Determine the [x, y] coordinate at the center of the cell enclosing the given text.  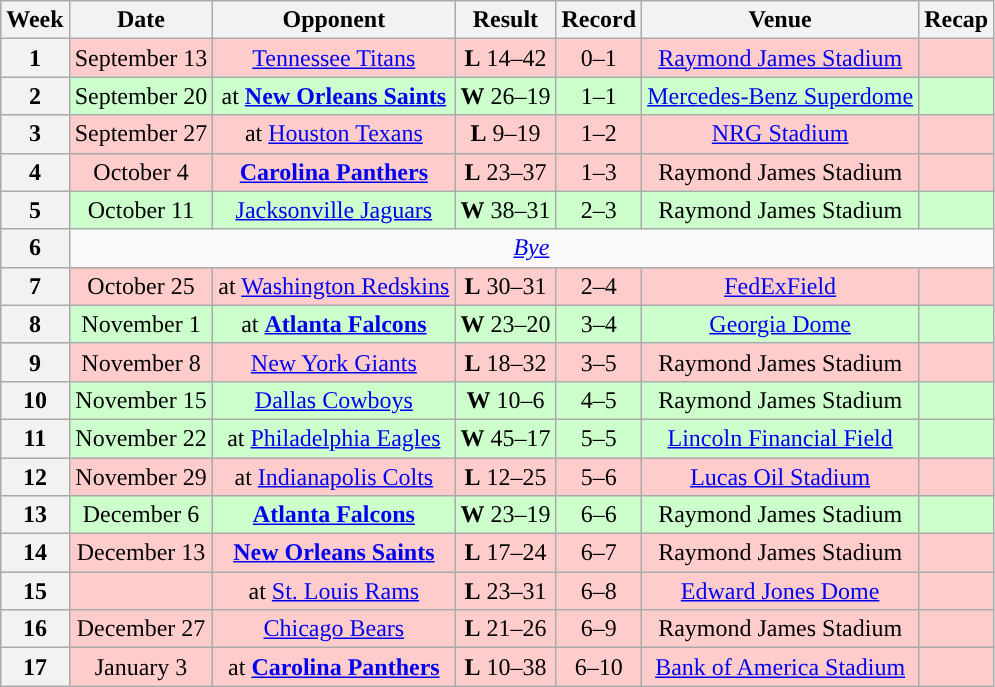
at Houston Texans [334, 134]
Bye [532, 248]
at St. Louis Rams [334, 591]
7 [35, 286]
Record [599, 20]
L 23–37 [506, 172]
L 18–32 [506, 362]
New York Giants [334, 362]
6–10 [599, 667]
at New Orleans Saints [334, 96]
November 1 [141, 324]
November 15 [141, 400]
at Carolina Panthers [334, 667]
Dallas Cowboys [334, 400]
4 [35, 172]
October 4 [141, 172]
6 [35, 248]
FedExField [780, 286]
September 20 [141, 96]
1–1 [599, 96]
5 [35, 210]
Atlanta Falcons [334, 515]
September 13 [141, 58]
2 [35, 96]
2–3 [599, 210]
13 [35, 515]
L 23–31 [506, 591]
December 27 [141, 629]
L 12–25 [506, 477]
November 29 [141, 477]
15 [35, 591]
Lincoln Financial Field [780, 438]
5–5 [599, 438]
at Washington Redskins [334, 286]
9 [35, 362]
11 [35, 438]
3 [35, 134]
W 23–20 [506, 324]
L 14–42 [506, 58]
1–3 [599, 172]
Venue [780, 20]
Edward Jones Dome [780, 591]
Date [141, 20]
L 10–38 [506, 667]
L 17–24 [506, 553]
12 [35, 477]
Jacksonville Jaguars [334, 210]
October 25 [141, 286]
14 [35, 553]
6–9 [599, 629]
New Orleans Saints [334, 553]
3–4 [599, 324]
October 11 [141, 210]
L 30–31 [506, 286]
W 45–17 [506, 438]
8 [35, 324]
at Indianapolis Colts [334, 477]
W 10–6 [506, 400]
Chicago Bears [334, 629]
at Philadelphia Eagles [334, 438]
Tennessee Titans [334, 58]
4–5 [599, 400]
16 [35, 629]
Week [35, 20]
3–5 [599, 362]
17 [35, 667]
September 27 [141, 134]
NRG Stadium [780, 134]
Georgia Dome [780, 324]
6–8 [599, 591]
Carolina Panthers [334, 172]
W 23–19 [506, 515]
Opponent [334, 20]
6–6 [599, 515]
1–2 [599, 134]
2–4 [599, 286]
November 8 [141, 362]
10 [35, 400]
1 [35, 58]
L 9–19 [506, 134]
L 21–26 [506, 629]
5–6 [599, 477]
6–7 [599, 553]
Recap [956, 20]
Result [506, 20]
November 22 [141, 438]
at Atlanta Falcons [334, 324]
0–1 [599, 58]
December 13 [141, 553]
W 38–31 [506, 210]
Lucas Oil Stadium [780, 477]
December 6 [141, 515]
Mercedes-Benz Superdome [780, 96]
Bank of America Stadium [780, 667]
W 26–19 [506, 96]
January 3 [141, 667]
